Provide the (X, Y) coordinate of the cell's center where the given text is located.  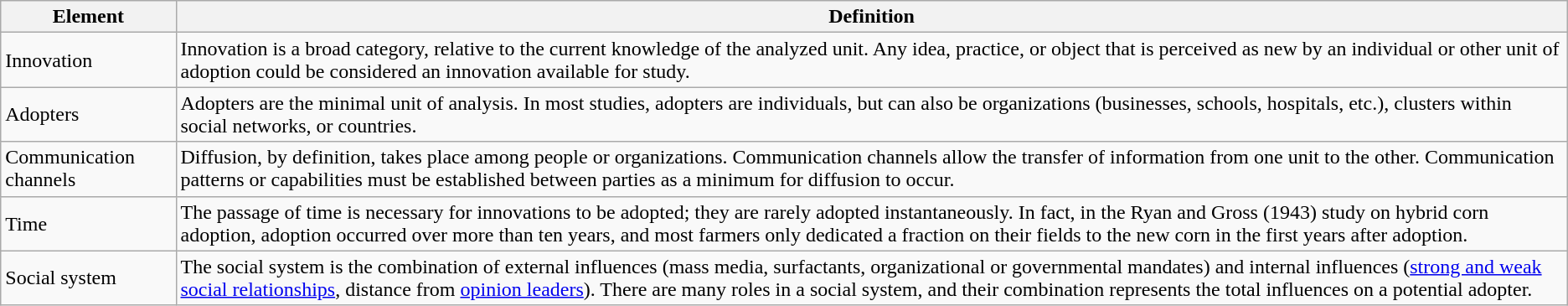
Time (89, 223)
Element (89, 17)
Definition (871, 17)
Social system (89, 278)
Innovation (89, 60)
Communication channels (89, 169)
Adopters (89, 114)
